Find where the given text appears and provide that cell's center as (x, y) coordinate. 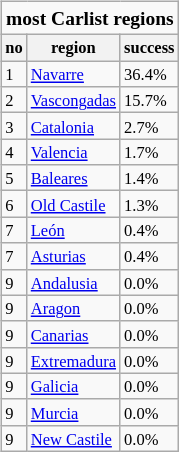
6 (14, 204)
4 (14, 152)
1.7% (149, 152)
Asturias (74, 256)
36.4% (149, 74)
2.7% (149, 126)
2 (14, 100)
Galicia (74, 386)
region (74, 48)
Aragon (74, 308)
Valencia (74, 152)
Murcia (74, 412)
1.4% (149, 178)
Andalusia (74, 282)
success (149, 48)
1.3% (149, 204)
New Castile (74, 438)
3 (14, 126)
Baleares (74, 178)
no (14, 48)
León (74, 230)
Canarias (74, 334)
Extremadura (74, 360)
1 (14, 74)
most Carlist regions (90, 18)
Catalonia (74, 126)
5 (14, 178)
Old Castile (74, 204)
Vascongadas (74, 100)
Navarre (74, 74)
15.7% (149, 100)
